From the cell containing the given text, extract its center point as [X, Y] coordinate. 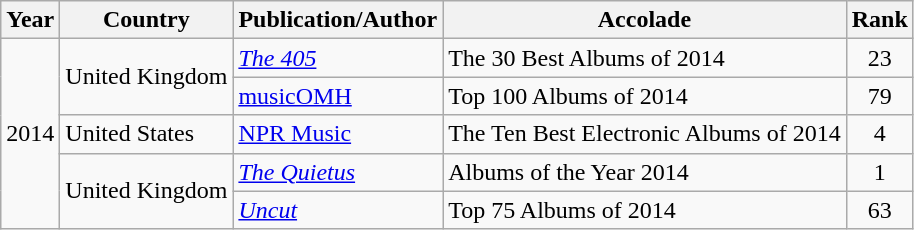
1 [880, 172]
Top 75 Albums of 2014 [645, 210]
The 405 [338, 58]
63 [880, 210]
musicOMH [338, 96]
Year [30, 20]
NPR Music [338, 134]
Uncut [338, 210]
4 [880, 134]
Albums of the Year 2014 [645, 172]
Country [146, 20]
Rank [880, 20]
The Quietus [338, 172]
Accolade [645, 20]
Top 100 Albums of 2014 [645, 96]
United States [146, 134]
2014 [30, 134]
The 30 Best Albums of 2014 [645, 58]
79 [880, 96]
Publication/Author [338, 20]
23 [880, 58]
The Ten Best Electronic Albums of 2014 [645, 134]
